From the cell containing the given text, extract its center point as [X, Y] coordinate. 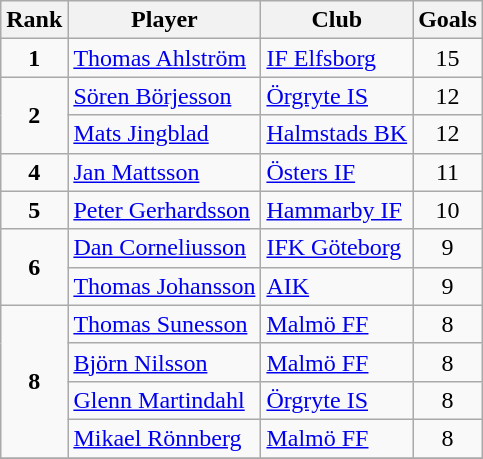
6 [34, 267]
11 [448, 172]
Thomas Ahlström [164, 58]
5 [34, 210]
Östers IF [337, 172]
15 [448, 58]
Sören Börjesson [164, 96]
Halmstads BK [337, 134]
Rank [34, 20]
Thomas Johansson [164, 286]
IF Elfsborg [337, 58]
Hammarby IF [337, 210]
4 [34, 172]
Glenn Martindahl [164, 400]
Club [337, 20]
AIK [337, 286]
Goals [448, 20]
Thomas Sunesson [164, 324]
1 [34, 58]
Dan Corneliusson [164, 248]
Peter Gerhardsson [164, 210]
10 [448, 210]
Player [164, 20]
Mikael Rönnberg [164, 438]
IFK Göteborg [337, 248]
Mats Jingblad [164, 134]
Björn Nilsson [164, 362]
Jan Mattsson [164, 172]
2 [34, 115]
